Identify which cell holds the provided text, then report its [x, y] central coordinate. 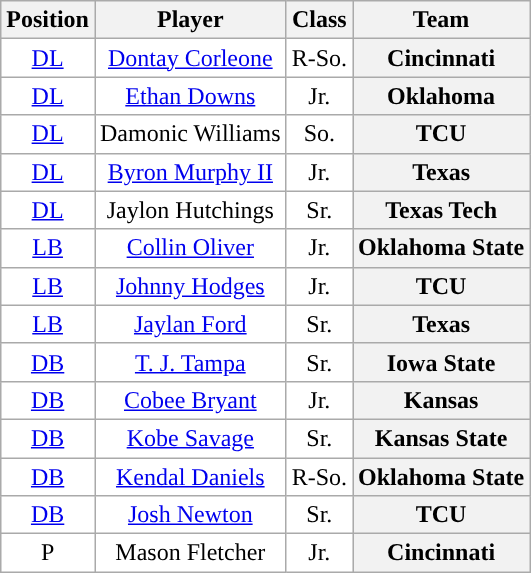
Cobee Bryant [190, 400]
Josh Newton [190, 515]
Damonic Williams [190, 134]
Oklahoma [442, 96]
Kansas State [442, 438]
Byron Murphy II [190, 172]
Player [190, 20]
Kendal Daniels [190, 477]
Mason Fletcher [190, 553]
Kansas [442, 400]
Johnny Hodges [190, 286]
Iowa State [442, 362]
Team [442, 20]
Kobe Savage [190, 438]
Ethan Downs [190, 96]
So. [319, 134]
Position [48, 20]
T. J. Tampa [190, 362]
Class [319, 20]
Collin Oliver [190, 248]
Jaylon Hutchings [190, 210]
P [48, 553]
Texas Tech [442, 210]
Dontay Corleone [190, 58]
Jaylan Ford [190, 324]
